Identify which cell holds the provided text, then report its [X, Y] central coordinate. 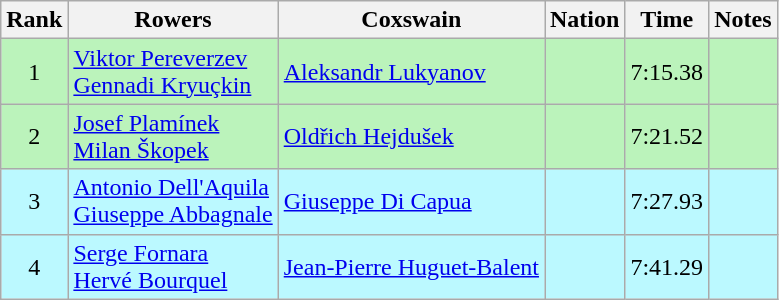
3 [34, 202]
1 [34, 72]
Notes [743, 20]
Antonio Dell'Aquila Giuseppe Abbagnale [173, 202]
Oldřich Hejdušek [411, 136]
4 [34, 266]
7:21.52 [667, 136]
Viktor Pereverzev Gennadi Kryuçkin [173, 72]
Serge FornaraHervé Bourquel [173, 266]
Josef PlamínekMilan Škopek [173, 136]
Jean-Pierre Huguet-Balent [411, 266]
7:15.38 [667, 72]
Aleksandr Lukyanov [411, 72]
Giuseppe Di Capua [411, 202]
7:41.29 [667, 266]
7:27.93 [667, 202]
Rowers [173, 20]
Time [667, 20]
Rank [34, 20]
Nation [584, 20]
2 [34, 136]
Coxswain [411, 20]
